Scan for the cell matching the given text and deliver its [X, Y] coordinate at center. 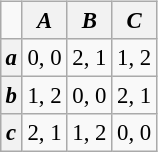
B [90, 21]
A [44, 21]
a [11, 58]
C [134, 21]
b [11, 96]
c [11, 133]
